Identify which cell holds the provided text, then report its [X, Y] central coordinate. 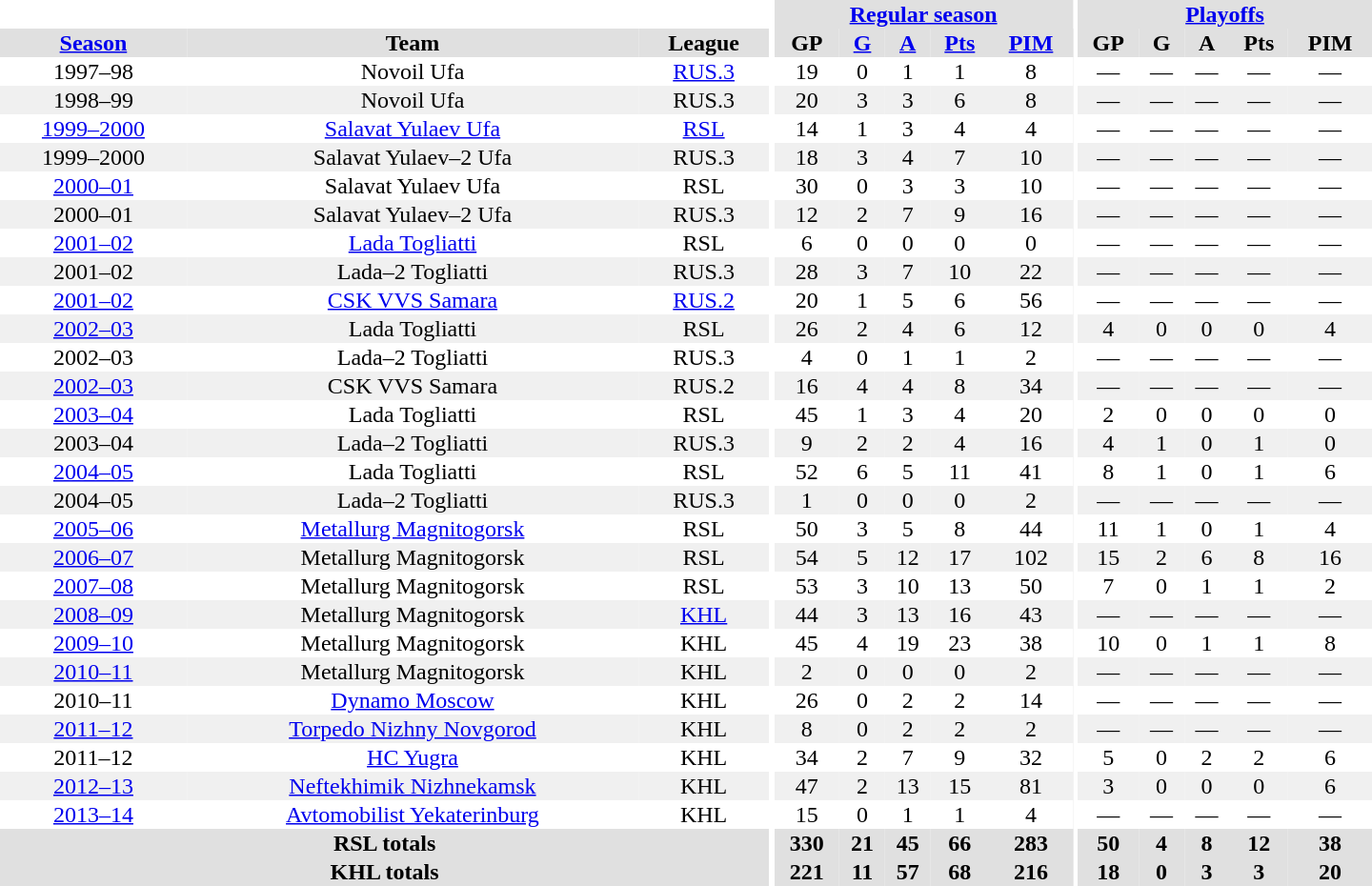
2008–09 [93, 614]
52 [806, 472]
2007–08 [93, 586]
22 [1031, 272]
2013–14 [93, 815]
57 [908, 872]
56 [1031, 300]
68 [959, 872]
KHL totals [385, 872]
Avtomobilist Yekaterinburg [413, 815]
1997–98 [93, 71]
30 [806, 186]
23 [959, 643]
Season [93, 43]
17 [959, 557]
Neftekhimik Nizhnekamsk [413, 786]
2006–07 [93, 557]
102 [1031, 557]
81 [1031, 786]
2009–10 [93, 643]
Torpedo Nizhny Novgorod [413, 729]
Dynamo Moscow [413, 700]
21 [862, 843]
HC Yugra [413, 757]
47 [806, 786]
32 [1031, 757]
330 [806, 843]
43 [1031, 614]
2005–06 [93, 529]
Playoffs [1225, 14]
66 [959, 843]
283 [1031, 843]
54 [806, 557]
53 [806, 586]
League [703, 43]
Team [413, 43]
221 [806, 872]
1998–99 [93, 100]
41 [1031, 472]
216 [1031, 872]
2012–13 [93, 786]
RSL totals [385, 843]
Regular season [922, 14]
28 [806, 272]
